Search for the cell housing the specified text and yield its [X, Y] center coordinate. 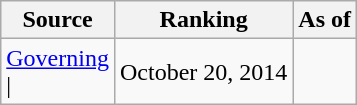
Ranking [203, 20]
Source [58, 20]
October 20, 2014 [203, 72]
As of [325, 20]
Governing| [58, 72]
